Extract the [X, Y] coordinate from the center of the cell holding the provided text.  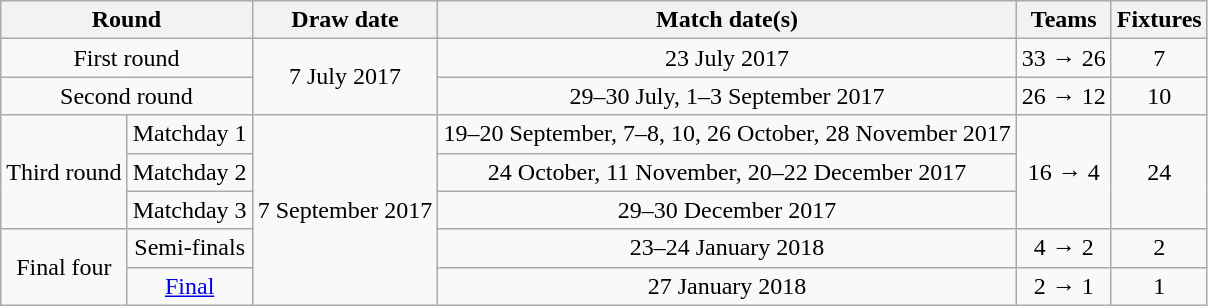
23 July 2017 [727, 58]
16 → 4 [1064, 172]
1 [1159, 286]
24 October, 11 November, 20–22 December 2017 [727, 172]
Final [190, 286]
Semi-finals [190, 248]
Matchday 1 [190, 134]
7 [1159, 58]
7 July 2017 [345, 77]
Third round [64, 172]
Second round [126, 96]
23–24 January 2018 [727, 248]
2 [1159, 248]
Match date(s) [727, 20]
10 [1159, 96]
First round [126, 58]
Teams [1064, 20]
Draw date [345, 20]
Matchday 3 [190, 210]
4 → 2 [1064, 248]
29–30 July, 1–3 September 2017 [727, 96]
2 → 1 [1064, 286]
29–30 December 2017 [727, 210]
24 [1159, 172]
Round [126, 20]
Fixtures [1159, 20]
33 → 26 [1064, 58]
Final four [64, 267]
19–20 September, 7–8, 10, 26 October, 28 November 2017 [727, 134]
27 January 2018 [727, 286]
7 September 2017 [345, 210]
26 → 12 [1064, 96]
Matchday 2 [190, 172]
